Identify which cell holds the provided text, then report its [x, y] central coordinate. 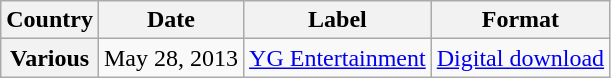
Digital download [520, 58]
YG Entertainment [338, 58]
May 28, 2013 [170, 58]
Label [338, 20]
Country [50, 20]
Various [50, 58]
Format [520, 20]
Date [170, 20]
